Return [x, y] of the center of cell containing provided text 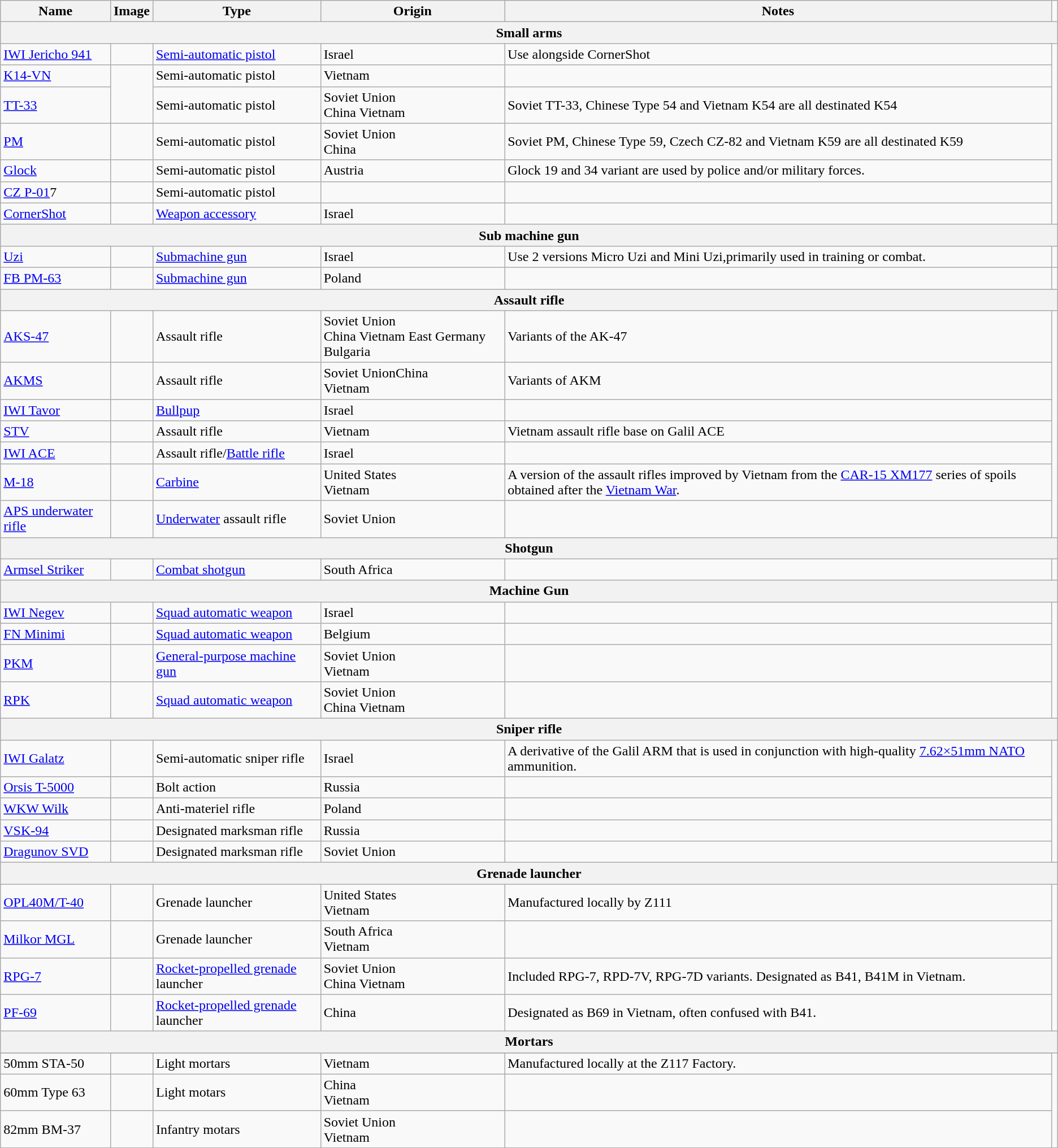
Use alongside CornerShot [778, 54]
VSK-94 [55, 830]
Bullpup [236, 410]
FB PM-63 [55, 278]
Glock 19 and 34 variant are used by police and/or military forces. [778, 171]
Underwater assault rifle [236, 519]
Carbine [236, 482]
Type [236, 11]
OPL40M/T-40 [55, 903]
Glock [55, 171]
K14-VN [55, 76]
82mm BM-37 [55, 1129]
Soviet PM, Chinese Type 59, Czech CZ-82 and Vietnam K59 are all destinated K59 [778, 141]
CZ P-017 [55, 192]
50mm STA-50 [55, 1063]
Assault rifle/Battle rifle [236, 453]
Notes [778, 11]
Origin [413, 11]
IWI Galatz [55, 758]
RPK [55, 699]
Combat shotgun [236, 569]
Use 2 versions Micro Uzi and Mini Uzi,primarily used in training or combat. [778, 256]
PF-69 [55, 1012]
General-purpose machine gun [236, 663]
South Africa [413, 569]
Infantry motars [236, 1129]
A version of the assault rifles improved by Vietnam from the CAR-15 XM177 series of spoils obtained after the Vietnam War. [778, 482]
Shotgun [529, 548]
Included RPG-7, RPD-7V, RPG-7D variants. Designated as B41, B41M in Vietnam. [778, 976]
IWI Jericho 941 [55, 54]
Sub machine gun [529, 235]
Designated as B69 in Vietnam, often confused with B41. [778, 1012]
Machine Gun [529, 591]
IWI ACE [55, 453]
Small arms [529, 33]
Bolt action [236, 788]
Soviet UnionChina [413, 141]
Weapon accessory [236, 214]
South AfricaVietnam [413, 939]
Manufactured locally by Z111 [778, 903]
Austria [413, 171]
ChinaVietnam [413, 1093]
STV [55, 432]
AKS-47 [55, 337]
WKW Wilk [55, 809]
Orsis T-5000 [55, 788]
AKMS [55, 381]
Semi-automatic sniper rifle [236, 758]
FN Minimi [55, 634]
Uzi [55, 256]
Light motars [236, 1093]
Image [131, 11]
Variants of the AK-47 [778, 337]
A derivative of the Galil ARM that is used in conjunction with high-quality 7.62×51mm NATO ammunition. [778, 758]
Armsel Striker [55, 569]
RPG-7 [55, 976]
Anti-materiel rifle [236, 809]
PKM [55, 663]
Vietnam assault rifle base on Galil ACE [778, 432]
Soviet TT-33, Chinese Type 54 and Vietnam K54 are all destinated K54 [778, 105]
Dragunov SVD [55, 852]
IWI Tavor [55, 410]
CornerShot [55, 214]
Soviet UnionChina Vietnam East Germany Bulgaria [413, 337]
Name [55, 11]
60mm Type 63 [55, 1093]
Sniper rifle [529, 729]
IWI Negev [55, 612]
PM [55, 141]
Mortars [529, 1042]
Soviet UnionChinaVietnam [413, 381]
APS underwater rifle [55, 519]
Variants of AKM [778, 381]
M-18 [55, 482]
TT-33 [55, 105]
Manufactured locally at the Z117 Factory. [778, 1063]
Milkor MGL [55, 939]
Belgium [413, 634]
Light mortars [236, 1063]
China [413, 1012]
